For the text-containing cell, return its midpoint in (x, y) coordinate format. 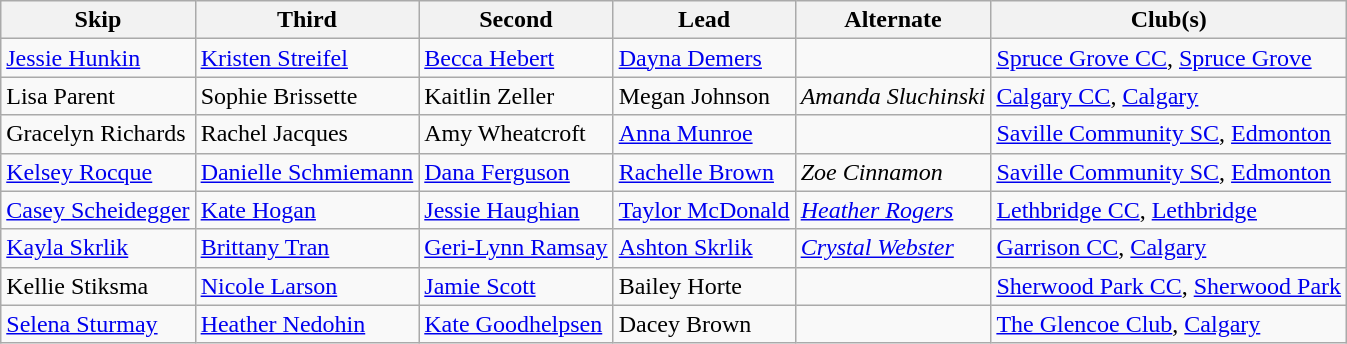
The Glencoe Club, Calgary (1169, 324)
Dana Ferguson (516, 172)
Jessie Haughian (516, 210)
Jamie Scott (516, 286)
Zoe Cinnamon (893, 172)
Kate Hogan (307, 210)
Dacey Brown (704, 324)
Casey Scheidegger (98, 210)
Nicole Larson (307, 286)
Jessie Hunkin (98, 58)
Second (516, 20)
Rachelle Brown (704, 172)
Alternate (893, 20)
Lisa Parent (98, 96)
Garrison CC, Calgary (1169, 248)
Dayna Demers (704, 58)
Rachel Jacques (307, 134)
Lethbridge CC, Lethbridge (1169, 210)
Sherwood Park CC, Sherwood Park (1169, 286)
Becca Hebert (516, 58)
Amanda Sluchinski (893, 96)
Club(s) (1169, 20)
Heather Rogers (893, 210)
Geri-Lynn Ramsay (516, 248)
Megan Johnson (704, 96)
Kayla Skrlik (98, 248)
Kelsey Rocque (98, 172)
Gracelyn Richards (98, 134)
Brittany Tran (307, 248)
Calgary CC, Calgary (1169, 96)
Kate Goodhelpsen (516, 324)
Selena Sturmay (98, 324)
Ashton Skrlik (704, 248)
Anna Munroe (704, 134)
Third (307, 20)
Taylor McDonald (704, 210)
Skip (98, 20)
Crystal Webster (893, 248)
Kaitlin Zeller (516, 96)
Kellie Stiksma (98, 286)
Spruce Grove CC, Spruce Grove (1169, 58)
Heather Nedohin (307, 324)
Sophie Brissette (307, 96)
Bailey Horte (704, 286)
Danielle Schmiemann (307, 172)
Kristen Streifel (307, 58)
Amy Wheatcroft (516, 134)
Lead (704, 20)
